Pinpoint the cell where the given text exists, returning its (x, y) midpoint coordinate. 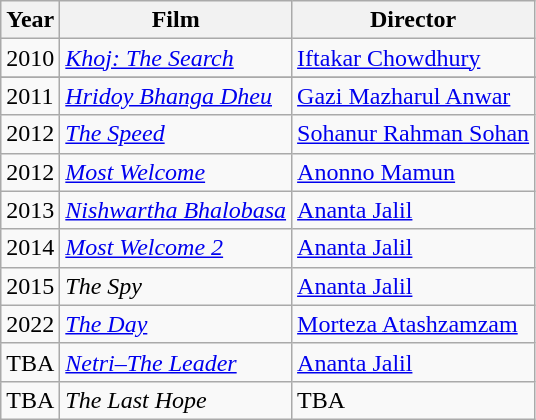
2015 (30, 286)
Khoj: The Search (176, 58)
Year (30, 20)
Morteza Atashzamzam (414, 324)
Most Welcome 2 (176, 248)
2014 (30, 248)
Director (414, 20)
Anonno Mamun (414, 172)
The Last Hope (176, 400)
The Day (176, 324)
Sohanur Rahman Sohan (414, 134)
Most Welcome (176, 172)
The Spy (176, 286)
Iftakar Chowdhury (414, 58)
Gazi Mazharul Anwar (414, 96)
2010 (30, 58)
2013 (30, 210)
Nishwartha Bhalobasa (176, 210)
2022 (30, 324)
Hridoy Bhanga Dheu (176, 96)
Film (176, 20)
Netri–The Leader (176, 362)
The Speed (176, 134)
2011 (30, 96)
